Determine the (x, y) coordinate at the center of the cell enclosing the given text.  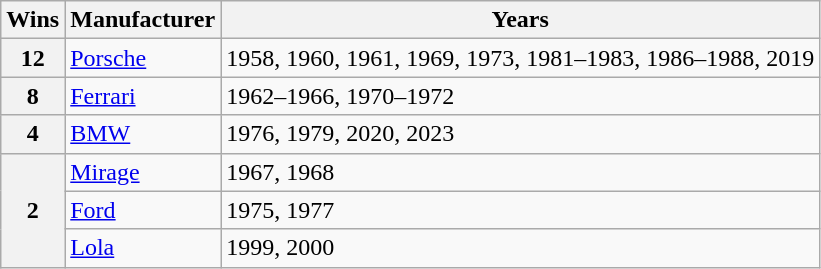
Ford (143, 210)
1962–1966, 1970–1972 (520, 96)
1958, 1960, 1961, 1969, 1973, 1981–1983, 1986–1988, 2019 (520, 58)
1976, 1979, 2020, 2023 (520, 134)
Porsche (143, 58)
4 (33, 134)
1967, 1968 (520, 172)
BMW (143, 134)
8 (33, 96)
Mirage (143, 172)
2 (33, 210)
12 (33, 58)
1999, 2000 (520, 248)
Years (520, 20)
Lola (143, 248)
Manufacturer (143, 20)
1975, 1977 (520, 210)
Wins (33, 20)
Ferrari (143, 96)
